Capture the cell that displays the provided text and extract its (X, Y) central coordinate. 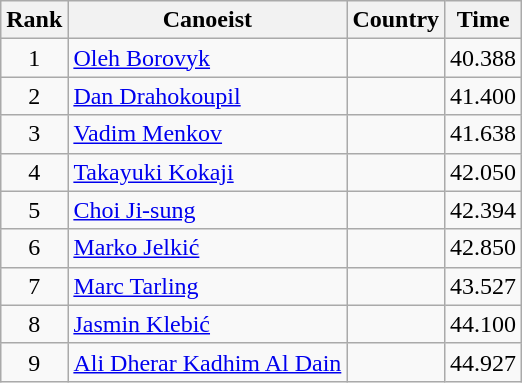
42.850 (484, 248)
42.394 (484, 210)
Vadim Menkov (208, 134)
41.638 (484, 134)
40.388 (484, 58)
Jasmin Klebić (208, 324)
4 (34, 172)
Ali Dherar Kadhim Al Dain (208, 362)
44.927 (484, 362)
Marko Jelkić (208, 248)
41.400 (484, 96)
Marc Tarling (208, 286)
43.527 (484, 286)
5 (34, 210)
8 (34, 324)
Canoeist (208, 20)
Time (484, 20)
6 (34, 248)
3 (34, 134)
Rank (34, 20)
Choi Ji-sung (208, 210)
7 (34, 286)
1 (34, 58)
2 (34, 96)
42.050 (484, 172)
Oleh Borovyk (208, 58)
Dan Drahokoupil (208, 96)
44.100 (484, 324)
Takayuki Kokaji (208, 172)
9 (34, 362)
Country (396, 20)
